Return (x, y) of the center of cell containing provided text 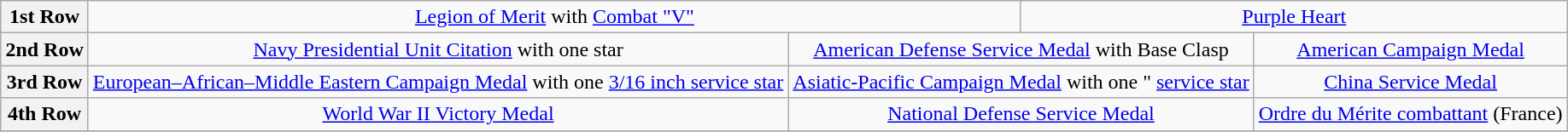
4th Row (44, 114)
National Defense Service Medal (1021, 114)
European–African–Middle Eastern Campaign Medal with one 3/16 inch service star (437, 82)
Navy Presidential Unit Citation with one star (437, 49)
Asiatic-Pacific Campaign Medal with one " service star (1021, 82)
1st Row (44, 17)
3rd Row (44, 82)
Purple Heart (1294, 17)
China Service Medal (1411, 82)
American Campaign Medal (1411, 49)
Legion of Merit with Combat "V" (554, 17)
Ordre du Mérite combattant (France) (1411, 114)
World War II Victory Medal (437, 114)
American Defense Service Medal with Base Clasp (1021, 49)
2nd Row (44, 49)
